For the text-containing cell, return its midpoint in (X, Y) coordinate format. 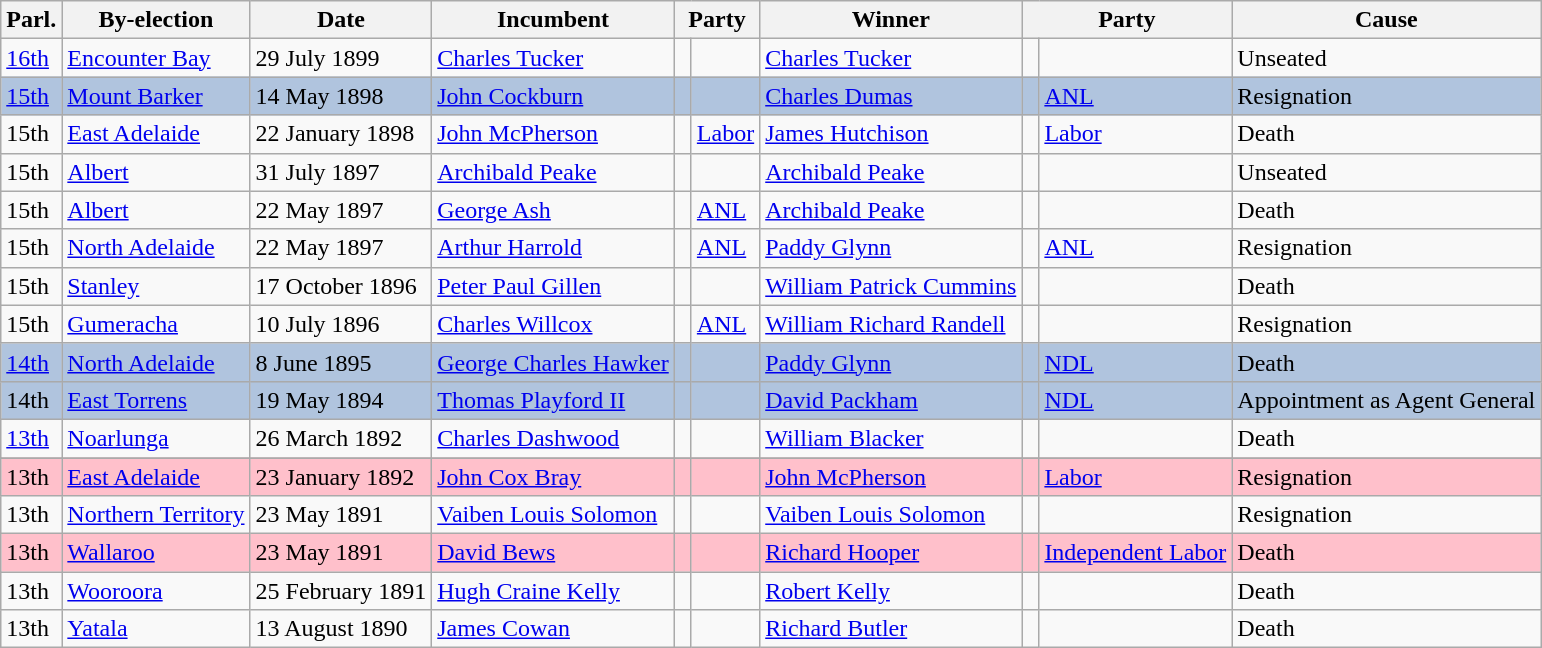
East Torrens (156, 400)
29 July 1899 (341, 58)
Appointment as Agent General (1386, 400)
Yatala (156, 629)
Hugh Craine Kelly (554, 591)
Arthur Harrold (554, 248)
Charles Willcox (554, 324)
Incumbent (554, 20)
16th (32, 58)
Robert Kelly (891, 591)
William Richard Randell (891, 324)
Noarlunga (156, 438)
8 June 1895 (341, 362)
14 May 1898 (341, 96)
William Patrick Cummins (891, 286)
23 January 1892 (341, 477)
Wallaroo (156, 553)
John Cockburn (554, 96)
Richard Butler (891, 629)
Wooroora (156, 591)
Northern Territory (156, 515)
25 February 1891 (341, 591)
William Blacker (891, 438)
Richard Hooper (891, 553)
George Charles Hawker (554, 362)
10 July 1896 (341, 324)
26 March 1892 (341, 438)
Cause (1386, 20)
Charles Dumas (891, 96)
13 August 1890 (341, 629)
Mount Barker (156, 96)
Winner (891, 20)
James Cowan (554, 629)
22 January 1898 (341, 134)
George Ash (554, 210)
By-election (156, 20)
17 October 1896 (341, 286)
Charles Dashwood (554, 438)
James Hutchison (891, 134)
Stanley (156, 286)
Gumeracha (156, 324)
Peter Paul Gillen (554, 286)
31 July 1897 (341, 172)
19 May 1894 (341, 400)
Parl. (32, 20)
David Bews (554, 553)
Date (341, 20)
David Packham (891, 400)
Thomas Playford II (554, 400)
John Cox Bray (554, 477)
Encounter Bay (156, 58)
Independent Labor (1136, 553)
